Pinpoint the cell where the given text exists, returning its [x, y] midpoint coordinate. 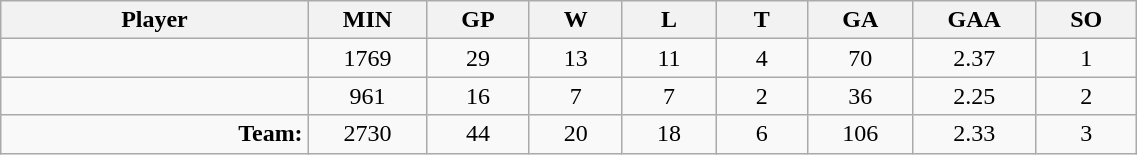
44 [478, 134]
Player [154, 20]
4 [762, 58]
13 [576, 58]
W [576, 20]
18 [668, 134]
GA [860, 20]
MIN [368, 20]
T [762, 20]
106 [860, 134]
GAA [974, 20]
16 [478, 96]
1 [1086, 58]
2.25 [974, 96]
L [668, 20]
29 [478, 58]
20 [576, 134]
3 [1086, 134]
2.33 [974, 134]
2.37 [974, 58]
1769 [368, 58]
6 [762, 134]
SO [1086, 20]
2730 [368, 134]
70 [860, 58]
Team: [154, 134]
11 [668, 58]
GP [478, 20]
961 [368, 96]
36 [860, 96]
